Identify which cell holds the provided text, then report its (x, y) central coordinate. 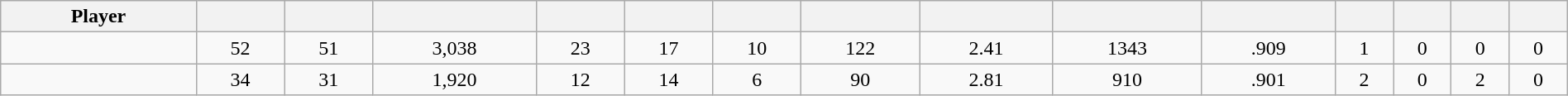
2.41 (986, 48)
23 (581, 48)
34 (240, 79)
.909 (1269, 48)
1,920 (455, 79)
17 (668, 48)
10 (758, 48)
3,038 (455, 48)
6 (758, 79)
52 (240, 48)
910 (1127, 79)
1343 (1127, 48)
14 (668, 79)
12 (581, 79)
51 (329, 48)
1 (1364, 48)
90 (860, 79)
122 (860, 48)
31 (329, 79)
2.81 (986, 79)
Player (98, 17)
.901 (1269, 79)
